Locate the cell with the specified text and output its [x, y] center coordinate. 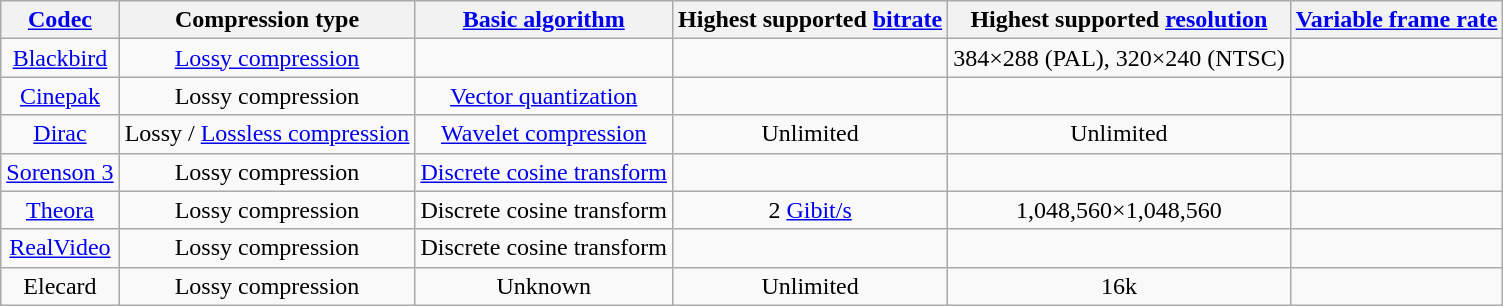
Unknown [544, 286]
Highest supported bitrate [810, 20]
Blackbird [60, 58]
Codec [60, 20]
Wavelet compression [544, 134]
Theora [60, 210]
Cinepak [60, 96]
Elecard [60, 286]
2 Gibit/s [810, 210]
Compression type [267, 20]
Basic algorithm [544, 20]
16k [1120, 286]
Dirac [60, 134]
384×288 (PAL), 320×240 (NTSC) [1120, 58]
Vector quantization [544, 96]
Variable frame rate [1396, 20]
Highest supported resolution [1120, 20]
Lossy / Lossless compression [267, 134]
RealVideo [60, 248]
1,048,560×1,048,560 [1120, 210]
Sorenson 3 [60, 172]
